Capture the cell that displays the provided text and extract its [X, Y] central coordinate. 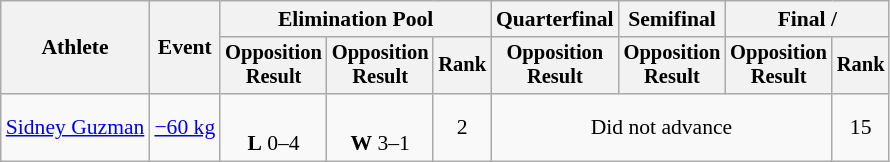
−60 kg [184, 128]
Elimination Pool [356, 19]
L 0–4 [274, 128]
W 3–1 [380, 128]
Semifinal [672, 19]
Event [184, 48]
Quarterfinal [555, 19]
Did not advance [662, 128]
15 [861, 128]
Sidney Guzman [76, 128]
Final / [807, 19]
Athlete [76, 48]
2 [462, 128]
